Provide the [X, Y] coordinate of the cell's center where the given text is located.  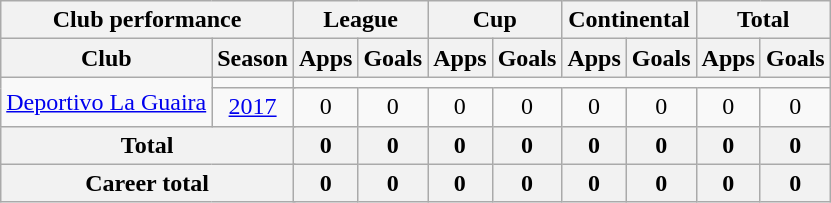
Club performance [148, 20]
2017 [253, 107]
Continental [629, 20]
Cup [495, 20]
Career total [148, 183]
Deportivo La Guaira [106, 102]
Club [106, 58]
Season [253, 58]
League [360, 20]
